Locate the cell with the specified text and output its (x, y) center coordinate. 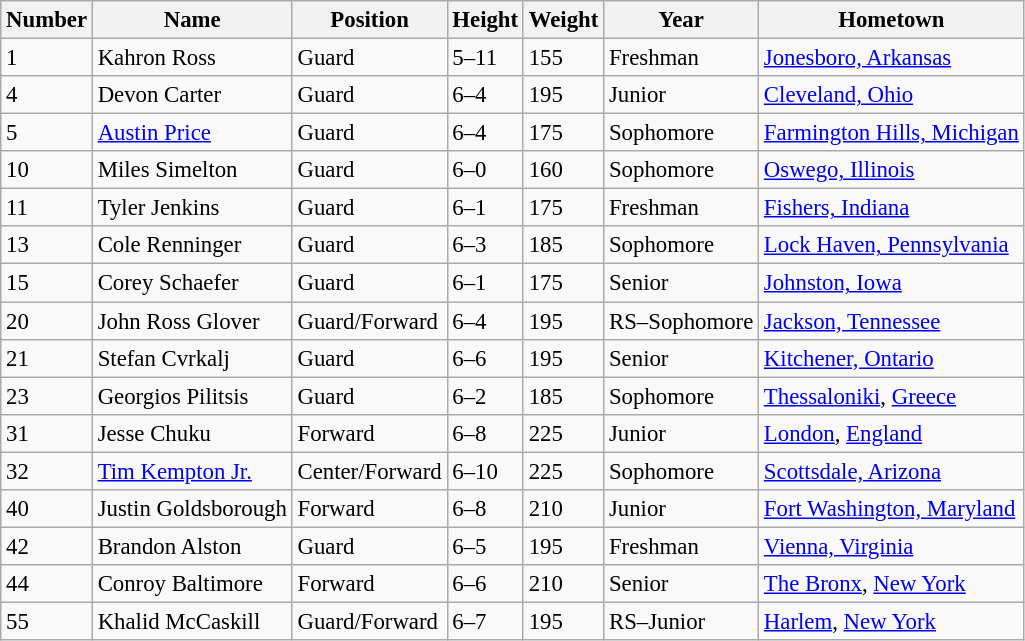
11 (47, 208)
Justin Goldsborough (192, 509)
31 (47, 433)
The Bronx, New York (892, 584)
160 (563, 170)
Tyler Jenkins (192, 208)
Kitchener, Ontario (892, 358)
6–7 (485, 621)
Stefan Cvrkalj (192, 358)
Oswego, Illinois (892, 170)
40 (47, 509)
Austin Price (192, 133)
32 (47, 471)
Fishers, Indiana (892, 208)
Jackson, Tennessee (892, 321)
Conroy Baltimore (192, 584)
Position (370, 20)
10 (47, 170)
London, England (892, 433)
Jesse Chuku (192, 433)
Name (192, 20)
Center/Forward (370, 471)
15 (47, 283)
Harlem, New York (892, 621)
1 (47, 58)
Jonesboro, Arkansas (892, 58)
6–5 (485, 546)
155 (563, 58)
RS–Sophomore (682, 321)
Cole Renninger (192, 245)
John Ross Glover (192, 321)
Number (47, 20)
Cleveland, Ohio (892, 95)
Kahron Ross (192, 58)
20 (47, 321)
Fort Washington, Maryland (892, 509)
Vienna, Virginia (892, 546)
Tim Kempton Jr. (192, 471)
6–2 (485, 396)
RS–Junior (682, 621)
42 (47, 546)
Thessaloniki, Greece (892, 396)
5 (47, 133)
Brandon Alston (192, 546)
Lock Haven, Pennsylvania (892, 245)
Khalid McCaskill (192, 621)
Johnston, Iowa (892, 283)
23 (47, 396)
Georgios Pilitsis (192, 396)
21 (47, 358)
55 (47, 621)
6–10 (485, 471)
44 (47, 584)
Weight (563, 20)
6–0 (485, 170)
4 (47, 95)
5–11 (485, 58)
6–3 (485, 245)
Hometown (892, 20)
Miles Simelton (192, 170)
Farmington Hills, Michigan (892, 133)
Year (682, 20)
Devon Carter (192, 95)
13 (47, 245)
Height (485, 20)
Corey Schaefer (192, 283)
Scottsdale, Arizona (892, 471)
